Pinpoint the cell where the given text exists, returning its (X, Y) midpoint coordinate. 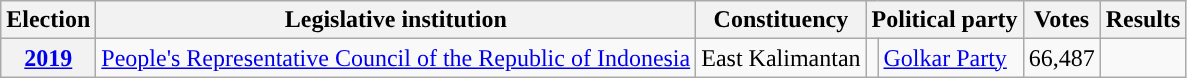
Political party (944, 20)
Election (48, 20)
Results (1143, 20)
2019 (48, 58)
East Kalimantan (781, 58)
Golkar Party (950, 58)
Legislative institution (396, 20)
Votes (1062, 20)
People's Representative Council of the Republic of Indonesia (396, 58)
Constituency (781, 20)
66,487 (1062, 58)
